Scan for the cell matching the given text and deliver its (x, y) coordinate at center. 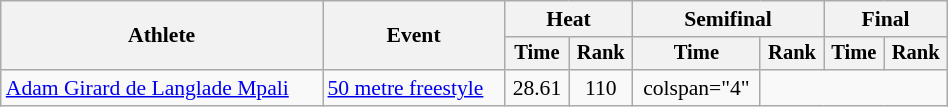
Athlete (162, 36)
Semifinal (728, 19)
Event (413, 36)
Adam Girard de Langlade Mpali (162, 88)
110 (600, 88)
Final (886, 19)
28.61 (537, 88)
50 metre freestyle (413, 88)
colspan="4" (696, 88)
Heat (569, 19)
